Search for the cell housing the specified text and yield its (x, y) center coordinate. 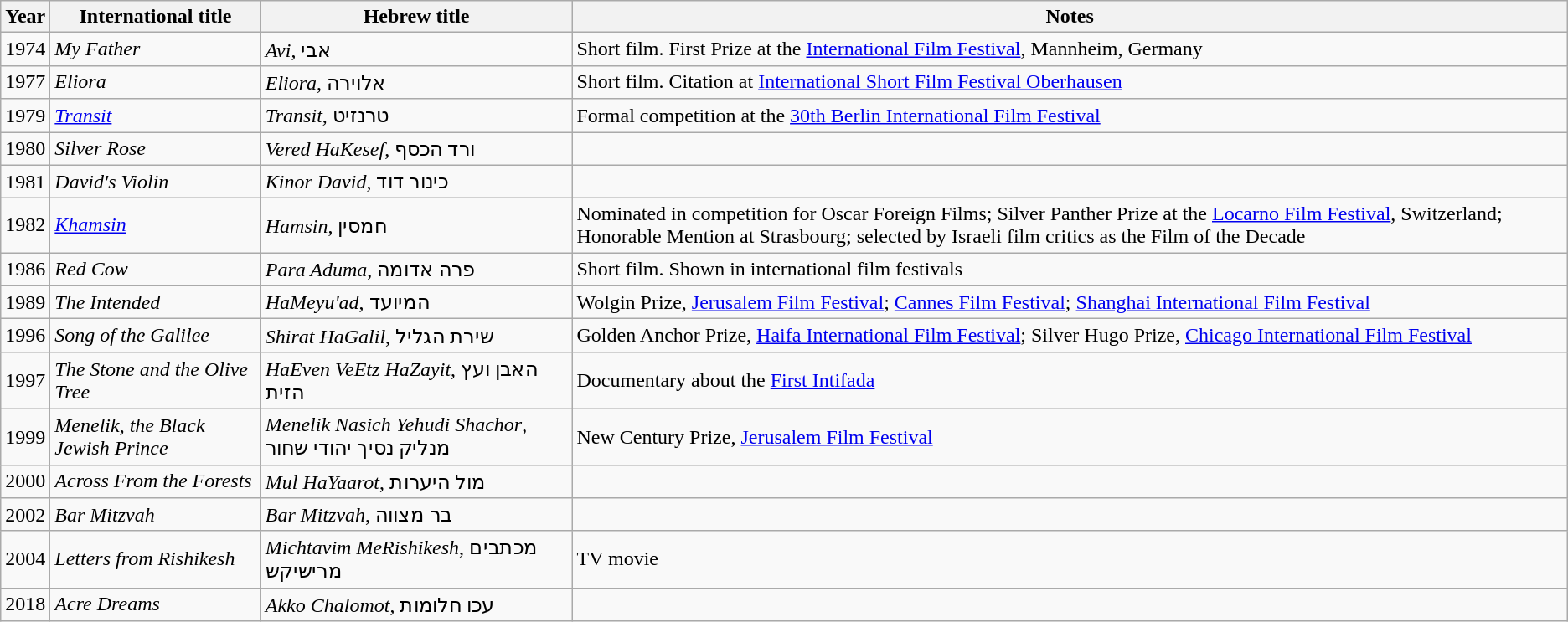
Hamsin, חמסין (416, 226)
The Intended (156, 302)
Short film. First Prize at the International Film Festival, Mannheim, Germany (1070, 49)
Para Aduma, פרה אדומה (416, 270)
Short film. Shown in international film festivals (1070, 270)
1986 (25, 270)
Song of the Galilee (156, 336)
Transit, טרנזיט (416, 116)
Mul HaYaarot, מול היערות (416, 481)
My Father (156, 49)
2000 (25, 481)
Red Cow (156, 270)
International title (156, 17)
Notes (1070, 17)
David's Violin (156, 182)
Year (25, 17)
Silver Rose (156, 149)
Documentary about the First Intifada (1070, 380)
New Century Prize, Jerusalem Film Festival (1070, 437)
Acre Dreams (156, 604)
Michtavim MeRishikesh, מכתבים מרישיקש (416, 559)
Akko Chalomot, עכו חלומות (416, 604)
Hebrew title (416, 17)
Golden Anchor Prize, Haifa International Film Festival; Silver Hugo Prize, Chicago International Film Festival (1070, 336)
1989 (25, 302)
1979 (25, 116)
Across From the Forests (156, 481)
2018 (25, 604)
Kinor David, כינור דוד (416, 182)
Letters from Rishikesh (156, 559)
Shirat HaGalil, שירת הגליל (416, 336)
The Stone and the Olive Tree (156, 380)
1981 (25, 182)
1977 (25, 82)
Menelik, the Black Jewish Prince (156, 437)
Bar Mitzvah, בר מצווה (416, 515)
TV movie (1070, 559)
Short film. Citation at International Short Film Festival Oberhausen (1070, 82)
Menelik Nasich Yehudi Shachor, מנליק נסיך יהודי שחור (416, 437)
1999 (25, 437)
Eliora, אלוירה (416, 82)
1980 (25, 149)
HaEven VeEtz HaZayit, האבן ועץ הזית (416, 380)
1974 (25, 49)
2004 (25, 559)
1997 (25, 380)
HaMeyu'ad, המיועד (416, 302)
Bar Mitzvah (156, 515)
Eliora (156, 82)
Wolgin Prize, Jerusalem Film Festival; Cannes Film Festival; Shanghai International Film Festival (1070, 302)
1982 (25, 226)
1996 (25, 336)
Khamsin (156, 226)
Transit (156, 116)
Avi, אבי (416, 49)
Vered HaKesef, ורד הכסף (416, 149)
2002 (25, 515)
Formal competition at the 30th Berlin International Film Festival (1070, 116)
